Find where the given text appears and provide that cell's center as (x, y) coordinate. 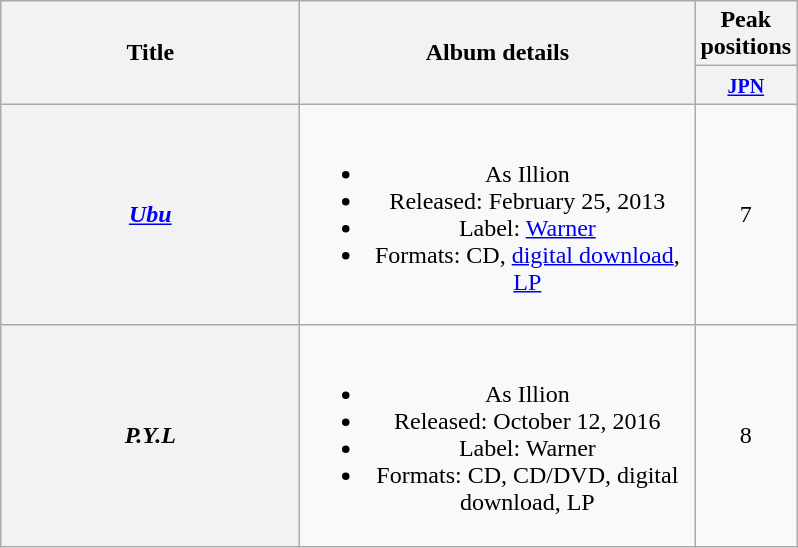
Peak positions (746, 34)
8 (746, 436)
7 (746, 214)
Album details (498, 52)
As IllionReleased: February 25, 2013Label: WarnerFormats: CD, digital download, LP (498, 214)
P.Y.L (150, 436)
JPN (746, 85)
Ubu (150, 214)
As IllionReleased: October 12, 2016Label: WarnerFormats: CD, CD/DVD, digital download, LP (498, 436)
Title (150, 52)
